Return the (X, Y) coordinate for the center point of the cell that contains the specified text.  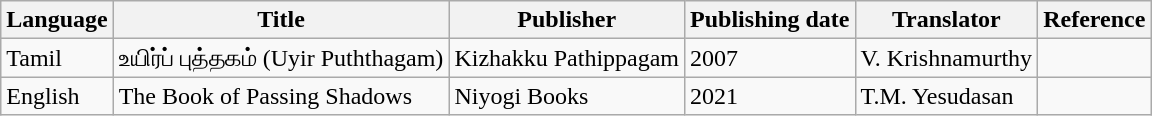
2007 (770, 58)
Publisher (567, 20)
2021 (770, 96)
The Book of Passing Shadows (281, 96)
Kizhakku Pathippagam (567, 58)
English (57, 96)
Niyogi Books (567, 96)
உயிர்ப் புத்தகம் (Uyir Puththagam) (281, 58)
Tamil (57, 58)
Title (281, 20)
Translator (946, 20)
V. Krishnamurthy (946, 58)
Reference (1094, 20)
Language (57, 20)
Publishing date (770, 20)
T.M. Yesudasan (946, 96)
